Capture the cell that displays the provided text and extract its [X, Y] central coordinate. 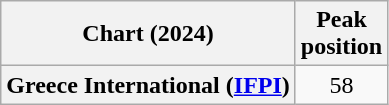
Greece International (IFPI) [148, 85]
58 [341, 85]
Peakposition [341, 34]
Chart (2024) [148, 34]
